Return the [x, y] coordinate for the center point of the cell that contains the specified text.  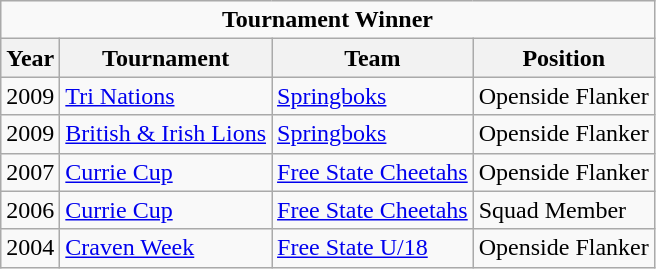
Position [564, 58]
2004 [30, 248]
2006 [30, 210]
Craven Week [166, 248]
Tri Nations [166, 96]
Year [30, 58]
2007 [30, 172]
Tournament [166, 58]
Squad Member [564, 210]
Tournament Winner [328, 20]
British & Irish Lions [166, 134]
Free State U/18 [373, 248]
Team [373, 58]
